Pinpoint the cell where the given text exists, returning its (x, y) midpoint coordinate. 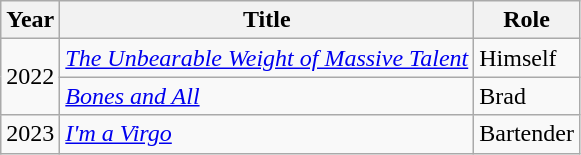
Himself (527, 58)
2023 (30, 134)
Bartender (527, 134)
The Unbearable Weight of Massive Talent (267, 58)
Brad (527, 96)
Year (30, 20)
Title (267, 20)
I'm a Virgo (267, 134)
2022 (30, 77)
Bones and All (267, 96)
Role (527, 20)
